Capture the cell that displays the provided text and extract its (X, Y) central coordinate. 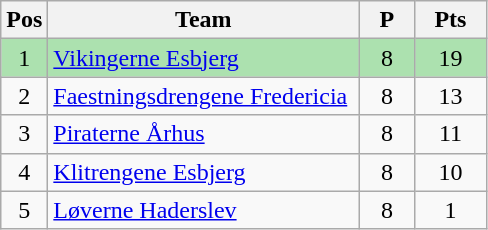
5 (24, 210)
11 (450, 134)
Klitrengene Esbjerg (204, 172)
3 (24, 134)
Team (204, 20)
Faestningsdrengene Fredericia (204, 96)
4 (24, 172)
19 (450, 58)
2 (24, 96)
Pos (24, 20)
Pts (450, 20)
Vikingerne Esbjerg (204, 58)
Piraterne Århus (204, 134)
Løverne Haderslev (204, 210)
13 (450, 96)
10 (450, 172)
P (387, 20)
